Extract the (X, Y) coordinate from the center of the cell holding the provided text.  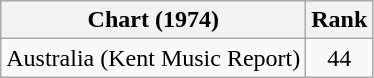
44 (340, 58)
Australia (Kent Music Report) (154, 58)
Chart (1974) (154, 20)
Rank (340, 20)
